Extract the [X, Y] coordinate from the center of the cell holding the provided text.  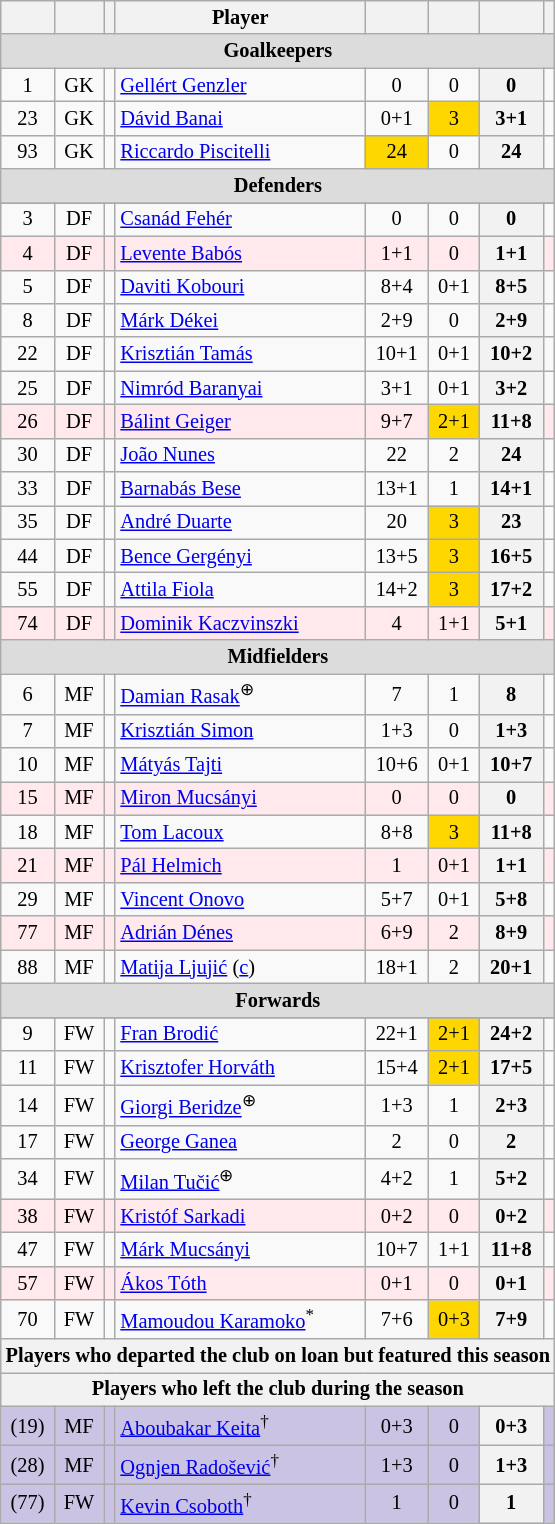
João Nunes [240, 455]
7+9 [511, 1320]
Márk Mucsányi [240, 1249]
25 [28, 388]
77 [28, 933]
6+9 [396, 933]
Ognjen Radošević† [240, 1464]
18+1 [396, 967]
Vincent Onovo [240, 899]
26 [28, 421]
George Ganea [240, 1142]
Mamoudou Karamoko* [240, 1320]
4+2 [396, 1178]
20+1 [511, 967]
35 [28, 522]
11 [28, 1067]
15+4 [396, 1067]
Damian Rasak⊕ [240, 693]
5 [28, 287]
93 [28, 152]
Adrián Dénes [240, 933]
30 [28, 455]
17+5 [511, 1067]
3+2 [511, 388]
18 [28, 832]
Márk Dékei [240, 320]
8+9 [511, 933]
Attila Fiola [240, 589]
47 [28, 1249]
Milan Tučić⊕ [240, 1178]
Tom Lacoux [240, 832]
Kristóf Sarkadi [240, 1216]
2+3 [511, 1104]
15 [28, 798]
16+5 [511, 556]
Bence Gergényi [240, 556]
34 [28, 1178]
24+2 [511, 1034]
13+5 [396, 556]
Pál Helmich [240, 866]
8+4 [396, 287]
(77) [28, 1504]
5+8 [511, 899]
Matija Ljujić (c) [240, 967]
20 [396, 522]
Kevin Csoboth† [240, 1504]
10+2 [511, 354]
(28) [28, 1464]
Miron Mucsányi [240, 798]
14+2 [396, 589]
74 [28, 623]
Defenders [278, 186]
Giorgi Beridze⊕ [240, 1104]
Fran Brodić [240, 1034]
14 [28, 1104]
44 [28, 556]
17 [28, 1142]
Forwards [278, 1000]
Krisztián Simon [240, 731]
5+2 [511, 1178]
Krisztián Tamás [240, 354]
Krisztofer Horváth [240, 1067]
5+1 [511, 623]
Dávid Banai [240, 118]
88 [28, 967]
Levente Babós [240, 253]
Players who departed the club on loan but featured this season [278, 1356]
17+2 [511, 589]
Daviti Kobouri [240, 287]
38 [28, 1216]
Bálint Geiger [240, 421]
Aboubakar Keita† [240, 1426]
33 [28, 489]
Gellért Genzler [240, 85]
13+1 [396, 489]
8+5 [511, 287]
7+6 [396, 1320]
22+1 [396, 1034]
Riccardo Piscitelli [240, 152]
Players who left the club during the season [278, 1389]
Mátyás Tajti [240, 765]
Barnabás Bese [240, 489]
9+7 [396, 421]
9 [28, 1034]
Dominik Kaczvinszki [240, 623]
André Duarte [240, 522]
21 [28, 866]
8+8 [396, 832]
57 [28, 1283]
Csanád Fehér [240, 219]
10 [28, 765]
(19) [28, 1426]
70 [28, 1320]
29 [28, 899]
14+1 [511, 489]
55 [28, 589]
Goalkeepers [278, 51]
6 [28, 693]
Ákos Tóth [240, 1283]
5+7 [396, 899]
10+6 [396, 765]
Midfielders [278, 657]
Nimród Baranyai [240, 388]
Player [240, 17]
10+1 [396, 354]
